Detect which cell encompasses the target text, then output its (X, Y) center coordinate. 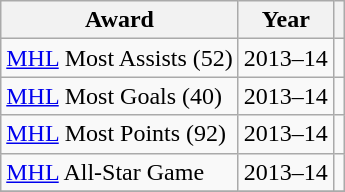
MHL Most Points (92) (120, 134)
Award (120, 20)
MHL Most Assists (52) (120, 58)
MHL Most Goals (40) (120, 96)
Year (286, 20)
MHL All-Star Game (120, 172)
